Scan for the cell matching the given text and deliver its (x, y) coordinate at center. 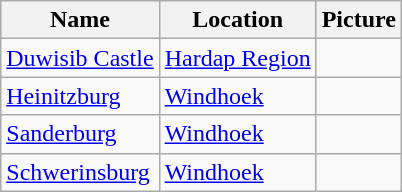
Schwerinsburg (80, 172)
Heinitzburg (80, 96)
Duwisib Castle (80, 58)
Picture (358, 20)
Name (80, 20)
Hardap Region (238, 58)
Location (238, 20)
Sanderburg (80, 134)
